Find where the given text appears and provide that cell's center as (x, y) coordinate. 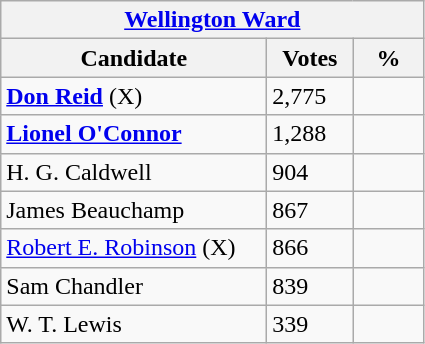
Don Reid (X) (134, 96)
866 (310, 248)
2,775 (310, 96)
867 (310, 210)
W. T. Lewis (134, 324)
Candidate (134, 58)
H. G. Caldwell (134, 172)
Votes (310, 58)
839 (310, 286)
Wellington Ward (212, 20)
Lionel O'Connor (134, 134)
339 (310, 324)
Robert E. Robinson (X) (134, 248)
James Beauchamp (134, 210)
904 (310, 172)
1,288 (310, 134)
% (388, 58)
Sam Chandler (134, 286)
